Identify which cell holds the provided text, then report its (x, y) central coordinate. 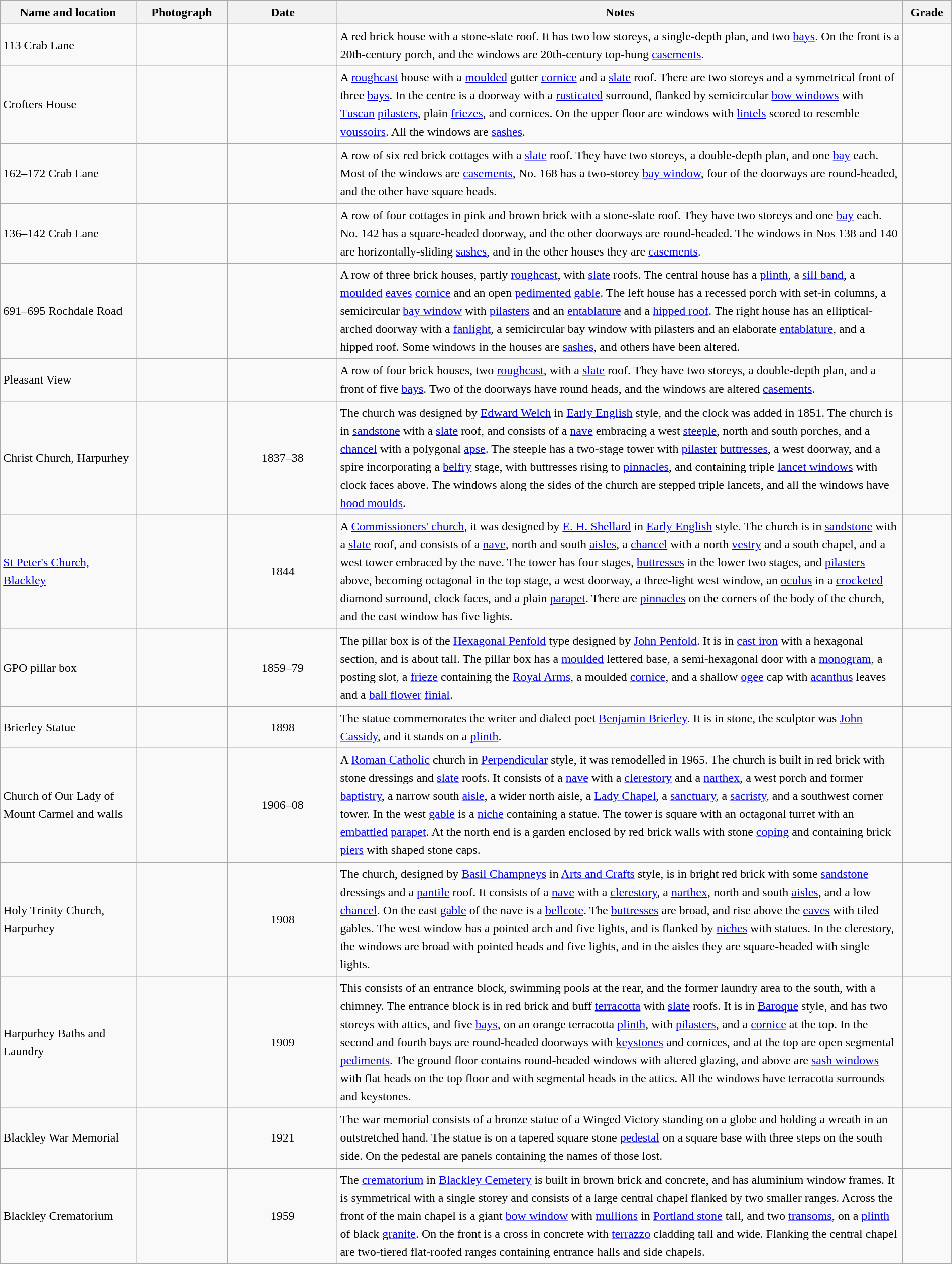
Christ Church, Harpurhey (68, 458)
1906–08 (283, 805)
Photograph (182, 12)
1898 (283, 727)
1921 (283, 1139)
691–695 Rochdale Road (68, 311)
136–142 Crab Lane (68, 233)
1837–38 (283, 458)
113 Crab Lane (68, 45)
Name and location (68, 12)
Grade (927, 12)
1959 (283, 1216)
St Peter's Church, Blackley (68, 571)
162–172 Crab Lane (68, 174)
1908 (283, 920)
1844 (283, 571)
Blackley War Memorial (68, 1139)
Notes (620, 12)
1859–79 (283, 668)
Holy Trinity Church, Harpurhey (68, 920)
Crofters House (68, 104)
1909 (283, 1042)
Brierley Statue (68, 727)
Blackley Crematorium (68, 1216)
GPO pillar box (68, 668)
Pleasant View (68, 380)
Harpurhey Baths and Laundry (68, 1042)
Church of Our Lady of Mount Carmel and walls (68, 805)
Date (283, 12)
The statue commemorates the writer and dialect poet Benjamin Brierley. It is in stone, the sculptor was John Cassidy, and it stands on a plinth. (620, 727)
